Output the (x, y) coordinate of the center of the cell containing the given text.  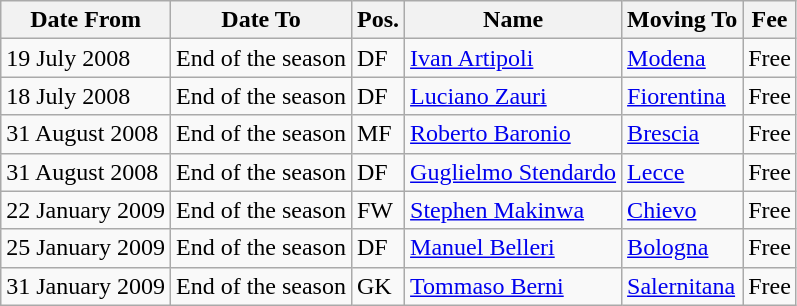
Bologna (682, 248)
Manuel Belleri (514, 248)
19 July 2008 (86, 58)
Chievo (682, 210)
Fiorentina (682, 96)
Brescia (682, 134)
Name (514, 20)
FW (378, 210)
Moving To (682, 20)
18 July 2008 (86, 96)
Luciano Zauri (514, 96)
Stephen Makinwa (514, 210)
Date To (260, 20)
Tommaso Berni (514, 286)
31 January 2009 (86, 286)
Roberto Baronio (514, 134)
Fee (770, 20)
Date From (86, 20)
Ivan Artipoli (514, 58)
Modena (682, 58)
MF (378, 134)
22 January 2009 (86, 210)
Guglielmo Stendardo (514, 172)
25 January 2009 (86, 248)
Lecce (682, 172)
Pos. (378, 20)
GK (378, 286)
Salernitana (682, 286)
